From the cell containing the given text, extract its center point as (x, y) coordinate. 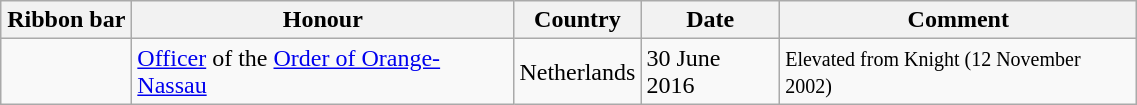
Honour (323, 20)
Date (710, 20)
Country (578, 20)
Elevated from Knight (12 November 2002) (958, 72)
Officer of the Order of Orange-Nassau (323, 72)
Netherlands (578, 72)
Ribbon bar (66, 20)
Comment (958, 20)
30 June 2016 (710, 72)
